Return (X, Y) of the center of cell containing provided text 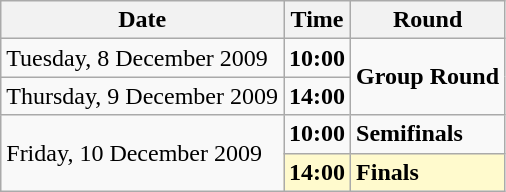
Finals (428, 172)
Date (142, 20)
Round (428, 20)
Time (318, 20)
Friday, 10 December 2009 (142, 153)
Group Round (428, 77)
Thursday, 9 December 2009 (142, 96)
Tuesday, 8 December 2009 (142, 58)
Semifinals (428, 134)
